Extract the [x, y] coordinate from the center of the cell holding the provided text.  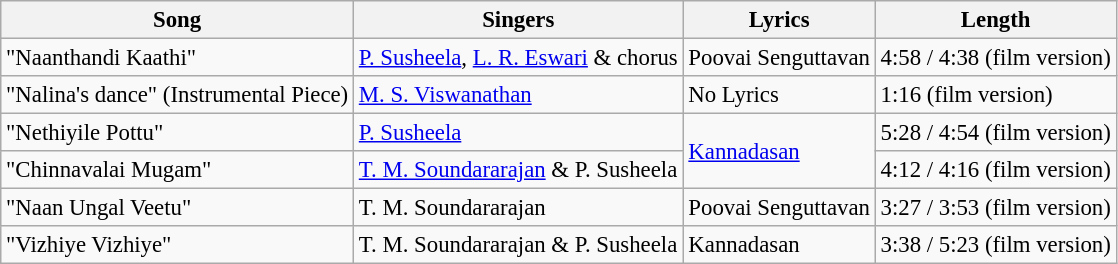
"Naanthandi Kaathi" [178, 58]
1:16 (film version) [996, 95]
"Chinnavalai Mugam" [178, 170]
P. Susheela [519, 133]
Song [178, 20]
3:27 / 3:53 (film version) [996, 208]
5:28 / 4:54 (film version) [996, 133]
"Naan Ungal Veetu" [178, 208]
M. S. Viswanathan [519, 95]
T. M. Soundararajan [519, 208]
"Nethiyile Pottu" [178, 133]
P. Susheela, L. R. Eswari & chorus [519, 58]
No Lyrics [779, 95]
Lyrics [779, 20]
Singers [519, 20]
"Vizhiye Vizhiye" [178, 245]
3:38 / 5:23 (film version) [996, 245]
4:58 / 4:38 (film version) [996, 58]
"Nalina's dance" (Instrumental Piece) [178, 95]
Length [996, 20]
4:12 / 4:16 (film version) [996, 170]
